Search for the cell housing the specified text and yield its [X, Y] center coordinate. 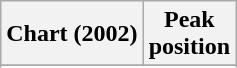
Chart (2002) [72, 34]
Peakposition [189, 34]
